Determine the [X, Y] coordinate at the center of the cell enclosing the given text.  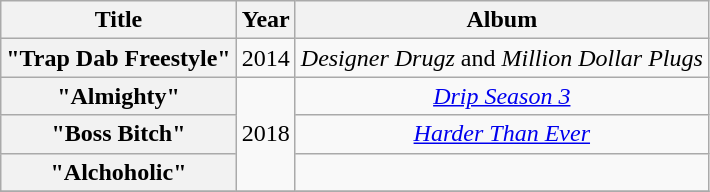
2018 [266, 134]
Designer Drugz and Million Dollar Plugs [502, 58]
Harder Than Ever [502, 134]
"Trap Dab Freestyle" [118, 58]
"Boss Bitch" [118, 134]
Drip Season 3 [502, 96]
2014 [266, 58]
Year [266, 20]
"Almighty" [118, 96]
Title [118, 20]
Album [502, 20]
"Alchoholic" [118, 172]
